Return the [X, Y] coordinate for the center point of the cell that contains the specified text.  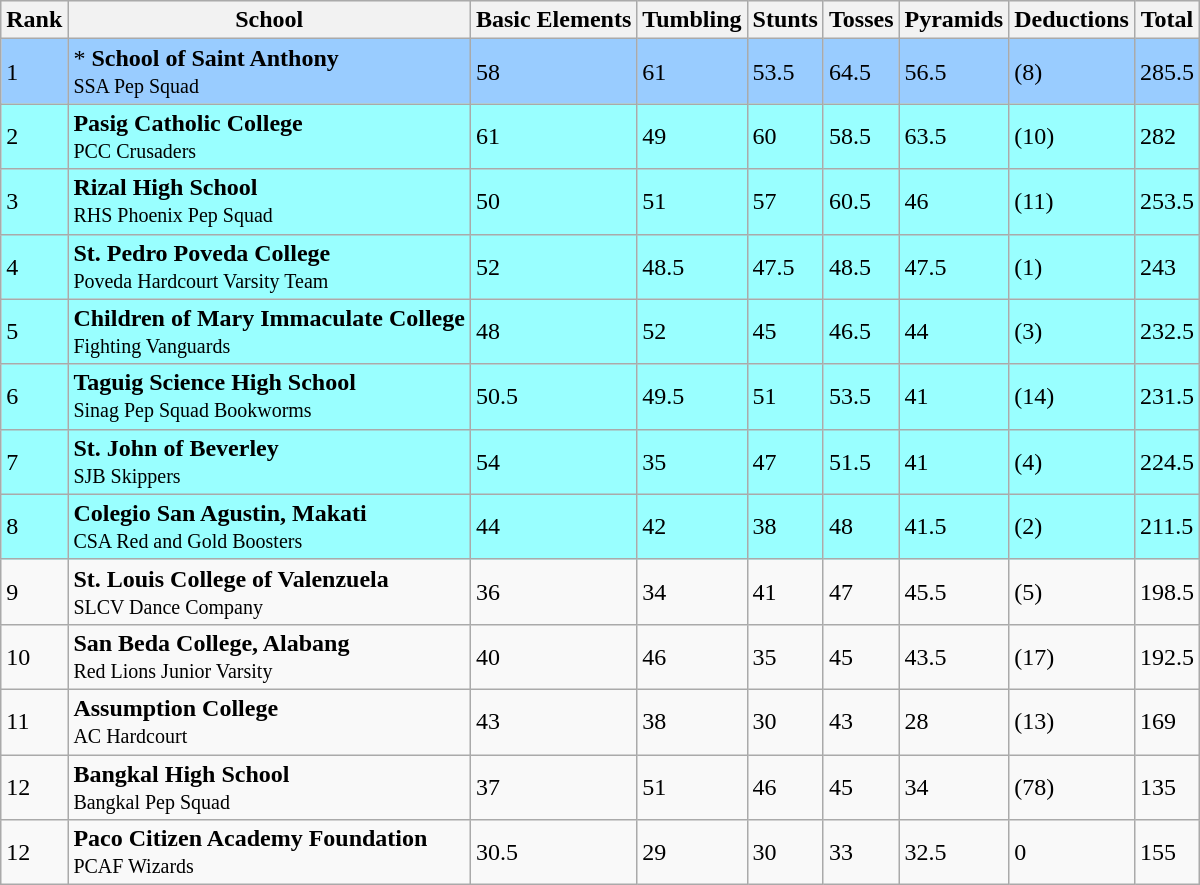
Basic Elements [553, 20]
Pasig Catholic College PCC Crusaders [270, 136]
1 [34, 72]
282 [1166, 136]
8 [34, 526]
58 [553, 72]
60 [785, 136]
46.5 [861, 332]
(8) [1072, 72]
Pyramids [954, 20]
253.5 [1166, 202]
Stunts [785, 20]
(11) [1072, 202]
2 [34, 136]
60.5 [861, 202]
42 [692, 526]
3 [34, 202]
6 [34, 396]
(2) [1072, 526]
10 [34, 656]
5 [34, 332]
0 [1072, 852]
155 [1166, 852]
50.5 [553, 396]
45.5 [954, 592]
231.5 [1166, 396]
211.5 [1166, 526]
Rizal High School RHS Phoenix Pep Squad [270, 202]
50 [553, 202]
St. John of Beverley SJB Skippers [270, 462]
Paco Citizen Academy Foundation PCAF Wizards [270, 852]
Children of Mary Immaculate College Fighting Vanguards [270, 332]
Rank [34, 20]
37 [553, 786]
40 [553, 656]
135 [1166, 786]
(4) [1072, 462]
Taguig Science High School Sinag Pep Squad Bookworms [270, 396]
192.5 [1166, 656]
57 [785, 202]
Bangkal High School Bangkal Pep Squad [270, 786]
11 [34, 722]
49.5 [692, 396]
30.5 [553, 852]
Colegio San Agustin, Makati CSA Red and Gold Boosters [270, 526]
29 [692, 852]
Tumbling [692, 20]
4 [34, 266]
St. Pedro Poveda College Poveda Hardcourt Varsity Team [270, 266]
Assumption College AC Hardcourt [270, 722]
(17) [1072, 656]
School [270, 20]
(5) [1072, 592]
7 [34, 462]
41.5 [954, 526]
58.5 [861, 136]
63.5 [954, 136]
San Beda College, Alabang Red Lions Junior Varsity [270, 656]
64.5 [861, 72]
56.5 [954, 72]
33 [861, 852]
Tosses [861, 20]
9 [34, 592]
49 [692, 136]
St. Louis College of Valenzuela SLCV Dance Company [270, 592]
(14) [1072, 396]
(10) [1072, 136]
43.5 [954, 656]
224.5 [1166, 462]
32.5 [954, 852]
198.5 [1166, 592]
Deductions [1072, 20]
28 [954, 722]
285.5 [1166, 72]
169 [1166, 722]
* School of Saint Anthony SSA Pep Squad [270, 72]
51.5 [861, 462]
(1) [1072, 266]
(3) [1072, 332]
(78) [1072, 786]
36 [553, 592]
243 [1166, 266]
54 [553, 462]
Total [1166, 20]
(13) [1072, 722]
232.5 [1166, 332]
